Return (x, y) of the center of cell containing provided text 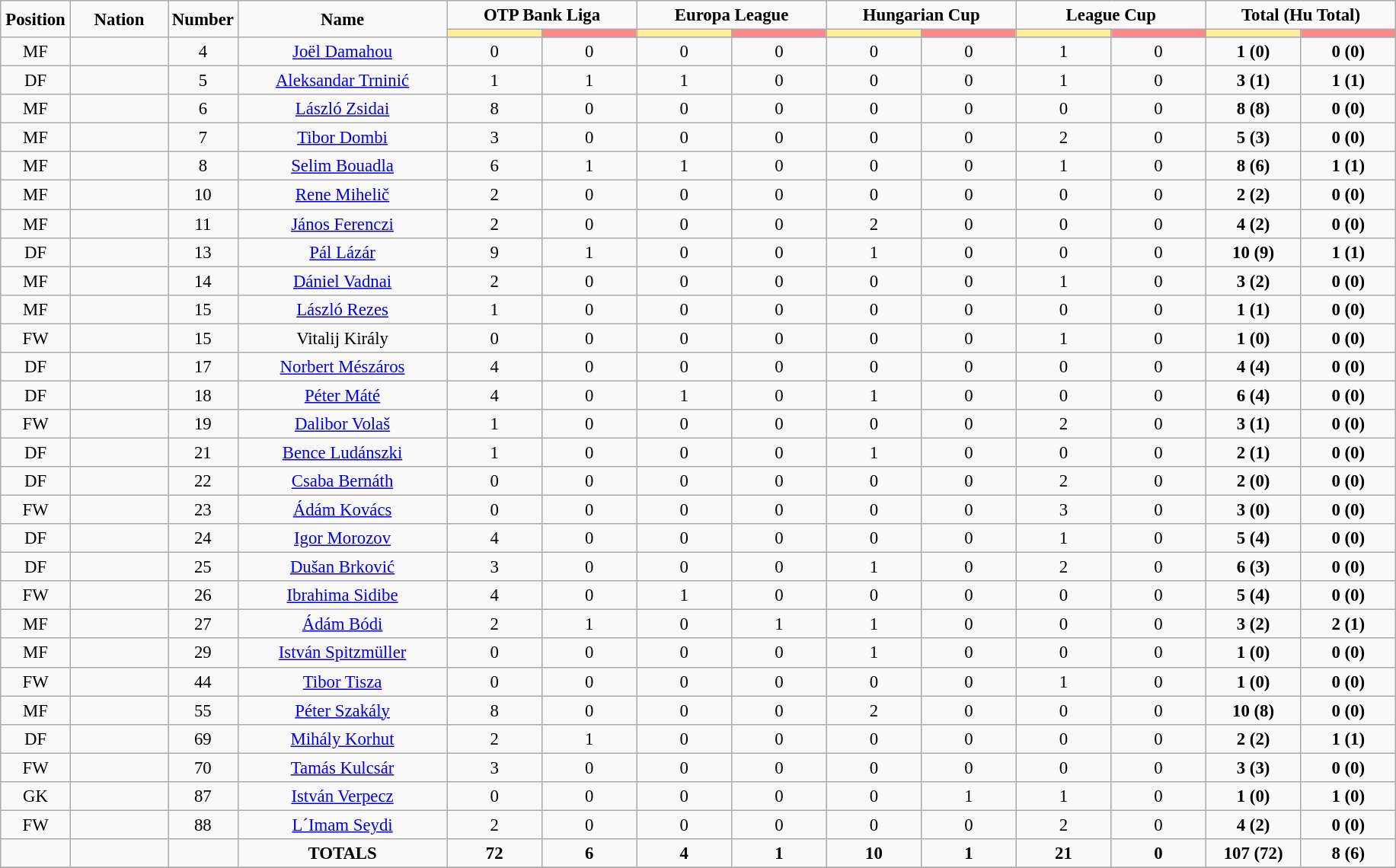
GK (36, 796)
17 (203, 367)
29 (203, 653)
10 (8) (1254, 710)
Pál Lázár (343, 252)
István Spitzmüller (343, 653)
22 (203, 481)
107 (72) (1254, 854)
Péter Máté (343, 395)
2 (0) (1254, 481)
Ádám Bódi (343, 624)
Nation (119, 19)
Igor Morozov (343, 538)
Péter Szakály (343, 710)
6 (4) (1254, 395)
Europa League (731, 15)
Name (343, 19)
27 (203, 624)
Dalibor Volaš (343, 424)
Bence Ludánszki (343, 452)
Mihály Korhut (343, 739)
István Verpecz (343, 796)
18 (203, 395)
Number (203, 19)
Hungarian Cup (922, 15)
Aleksandar Trninić (343, 81)
Norbert Mészáros (343, 367)
5 (3) (1254, 138)
Csaba Bernáth (343, 481)
Total (Hu Total) (1301, 15)
László Rezes (343, 309)
6 (3) (1254, 567)
4 (4) (1254, 367)
László Zsidai (343, 109)
Tibor Tisza (343, 681)
Selim Bouadla (343, 167)
69 (203, 739)
3 (3) (1254, 767)
Tibor Dombi (343, 138)
L´Imam Seydi (343, 825)
Position (36, 19)
13 (203, 252)
TOTALS (343, 854)
5 (203, 81)
Ádám Kovács (343, 510)
Ibrahima Sidibe (343, 595)
88 (203, 825)
Tamás Kulcsár (343, 767)
OTP Bank Liga (542, 15)
11 (203, 224)
7 (203, 138)
24 (203, 538)
25 (203, 567)
70 (203, 767)
8 (8) (1254, 109)
19 (203, 424)
Dušan Brković (343, 567)
Vitalij Király (343, 338)
26 (203, 595)
55 (203, 710)
Dániel Vadnai (343, 281)
72 (495, 854)
3 (0) (1254, 510)
Rene Mihelič (343, 195)
23 (203, 510)
10 (9) (1254, 252)
9 (495, 252)
League Cup (1110, 15)
Joël Damahou (343, 52)
87 (203, 796)
44 (203, 681)
János Ferenczi (343, 224)
14 (203, 281)
